Determine the (X, Y) coordinate at the center of the cell enclosing the given text.  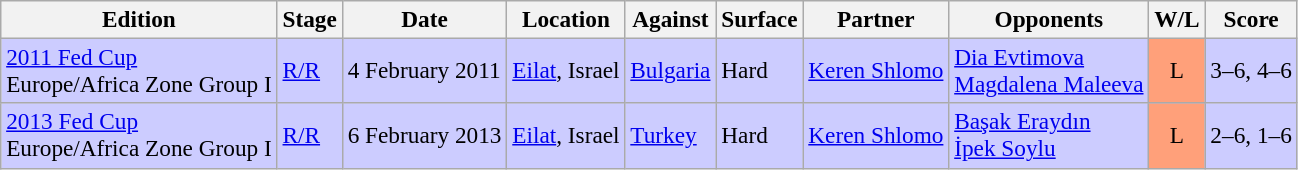
Score (1251, 19)
3–6, 4–6 (1251, 70)
6 February 2013 (424, 136)
Location (566, 19)
Partner (876, 19)
W/L (1177, 19)
2011 Fed Cup Europe/Africa Zone Group I (139, 70)
Stage (310, 19)
4 February 2011 (424, 70)
Against (670, 19)
2013 Fed Cup Europe/Africa Zone Group I (139, 136)
Dia Evtimova Magdalena Maleeva (1049, 70)
Turkey (670, 136)
Opponents (1049, 19)
Surface (760, 19)
Bulgaria (670, 70)
Edition (139, 19)
Başak Eraydın İpek Soylu (1049, 136)
Date (424, 19)
2–6, 1–6 (1251, 136)
